Identify which cell holds the provided text, then report its [x, y] central coordinate. 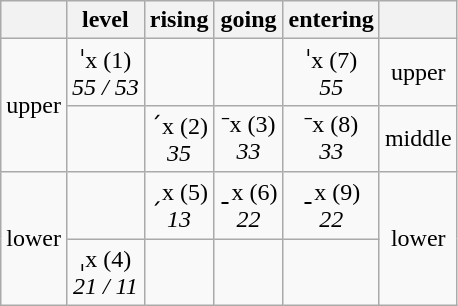
going [248, 20]
rising [179, 20]
ˍx (6) 22 [248, 206]
middle [418, 138]
level [105, 20]
ˏx (5) 13 [179, 206]
ˍx (9) 22 [331, 206]
ˈx (1) 55 / 53 [105, 72]
ˌx (4) 21 / 11 [105, 272]
entering [331, 20]
ˉx (8) 33 [331, 138]
ˊx (2) 35 [179, 138]
ˉx (3) 33 [248, 138]
ˈx (7) 55 [331, 72]
